Provide the (x, y) coordinate of the cell's center where the given text is located.  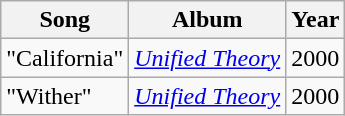
Album (208, 20)
"California" (65, 58)
"Wither" (65, 96)
Song (65, 20)
Year (316, 20)
